Return [x, y] of the center of cell containing provided text 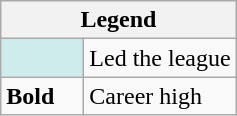
Bold [42, 96]
Career high [160, 96]
Led the league [160, 58]
Legend [118, 20]
